Determine the (X, Y) coordinate at the center of the cell enclosing the given text.  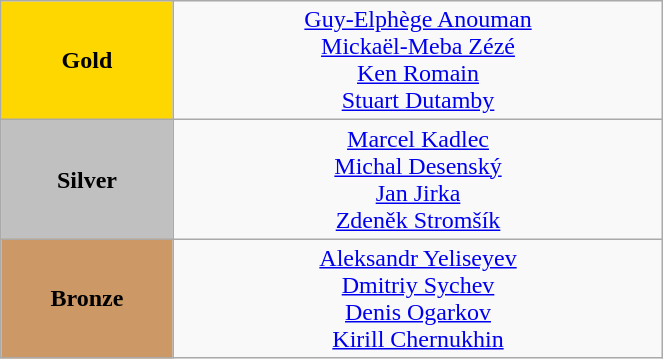
Guy-Elphège AnoumanMickaël-Meba ZézéKen RomainStuart Dutamby (418, 60)
Bronze (87, 298)
Marcel KadlecMichal DesenskýJan JirkaZdeněk Stromšík (418, 180)
Gold (87, 60)
Silver (87, 180)
Aleksandr YeliseyevDmitriy SychevDenis OgarkovKirill Chernukhin (418, 298)
